Identify which cell holds the provided text, then report its [x, y] central coordinate. 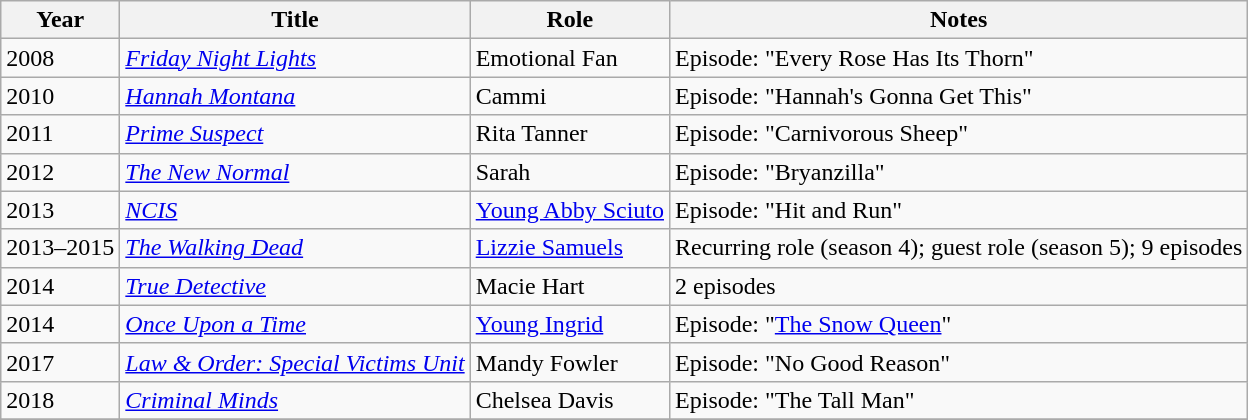
NCIS [295, 210]
Role [570, 20]
Episode: "Carnivorous Sheep" [959, 134]
Episode: "The Tall Man" [959, 400]
Episode: "Bryanzilla" [959, 172]
Title [295, 20]
Episode: "No Good Reason" [959, 362]
Year [60, 20]
Macie Hart [570, 286]
Episode: "The Snow Queen" [959, 324]
2010 [60, 96]
2011 [60, 134]
Sarah [570, 172]
True Detective [295, 286]
Once Upon a Time [295, 324]
The New Normal [295, 172]
Mandy Fowler [570, 362]
2013–2015 [60, 248]
The Walking Dead [295, 248]
2008 [60, 58]
2013 [60, 210]
Lizzie Samuels [570, 248]
Criminal Minds [295, 400]
Chelsea Davis [570, 400]
Hannah Montana [295, 96]
2 episodes [959, 286]
Episode: "Hit and Run" [959, 210]
Emotional Fan [570, 58]
Law & Order: Special Victims Unit [295, 362]
Episode: "Every Rose Has Its Thorn" [959, 58]
Young Abby Sciuto [570, 210]
Cammi [570, 96]
Friday Night Lights [295, 58]
Young Ingrid [570, 324]
Episode: "Hannah's Gonna Get This" [959, 96]
2017 [60, 362]
Notes [959, 20]
Rita Tanner [570, 134]
2012 [60, 172]
Recurring role (season 4); guest role (season 5); 9 episodes [959, 248]
2018 [60, 400]
Prime Suspect [295, 134]
